Find where the given text appears and provide that cell's center as (x, y) coordinate. 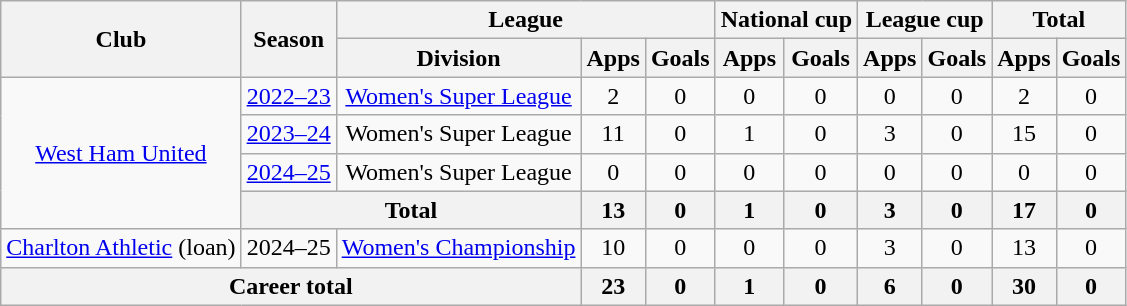
League cup (925, 20)
Division (458, 58)
League (526, 20)
2023–24 (288, 134)
2022–23 (288, 96)
Charlton Athletic (loan) (121, 248)
Career total (291, 286)
Season (288, 39)
23 (613, 286)
Women's Championship (458, 248)
6 (890, 286)
10 (613, 248)
11 (613, 134)
30 (1024, 286)
15 (1024, 134)
Club (121, 39)
National cup (786, 20)
17 (1024, 210)
West Ham United (121, 153)
